Output the [x, y] coordinate of the center of the cell containing the given text.  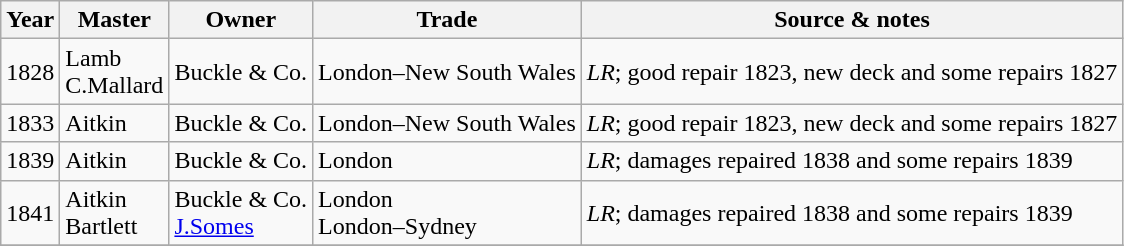
Year [30, 20]
LambC.Mallard [114, 72]
1839 [30, 161]
Source & notes [852, 20]
Master [114, 20]
1833 [30, 123]
AitkinBartlett [114, 212]
1841 [30, 212]
Buckle & Co.J.Somes [241, 212]
Owner [241, 20]
Trade [448, 20]
LondonLondon–Sydney [448, 212]
1828 [30, 72]
London [448, 161]
